For the text-containing cell, return its midpoint in [x, y] coordinate format. 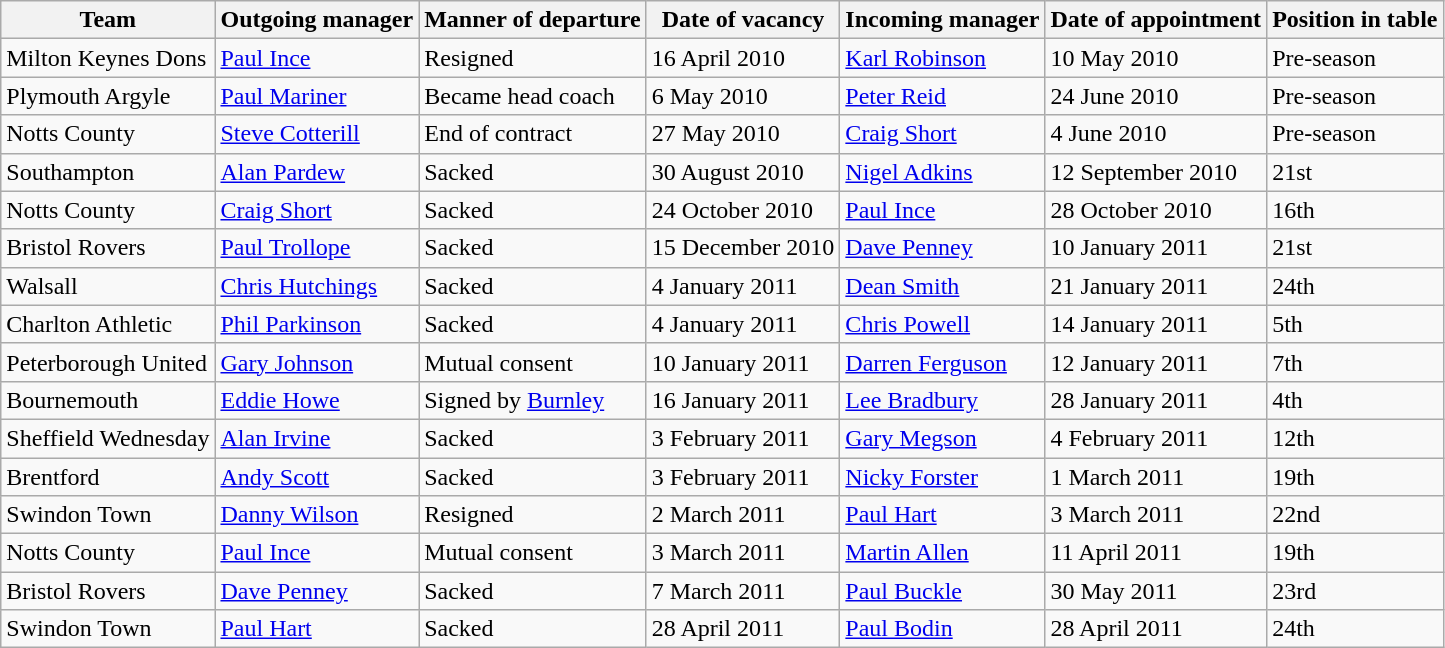
4 June 2010 [1156, 134]
Nicky Forster [942, 477]
Martin Allen [942, 553]
30 May 2011 [1156, 591]
Paul Mariner [317, 96]
Paul Buckle [942, 591]
Alan Pardew [317, 172]
2 March 2011 [743, 515]
Paul Trollope [317, 248]
27 May 2010 [743, 134]
Bournemouth [108, 400]
30 August 2010 [743, 172]
Outgoing manager [317, 20]
Plymouth Argyle [108, 96]
Alan Irvine [317, 438]
14 January 2011 [1156, 324]
Manner of departure [532, 20]
Lee Bradbury [942, 400]
16 January 2011 [743, 400]
Andy Scott [317, 477]
1 March 2011 [1156, 477]
10 May 2010 [1156, 58]
Peterborough United [108, 362]
Dean Smith [942, 286]
7th [1355, 362]
Karl Robinson [942, 58]
Darren Ferguson [942, 362]
7 March 2011 [743, 591]
Signed by Burnley [532, 400]
Steve Cotterill [317, 134]
Sheffield Wednesday [108, 438]
24 October 2010 [743, 210]
Milton Keynes Dons [108, 58]
Paul Bodin [942, 629]
4 February 2011 [1156, 438]
End of contract [532, 134]
12th [1355, 438]
Chris Powell [942, 324]
Gary Megson [942, 438]
28 October 2010 [1156, 210]
23rd [1355, 591]
Date of vacancy [743, 20]
Brentford [108, 477]
16th [1355, 210]
Danny Wilson [317, 515]
6 May 2010 [743, 96]
22nd [1355, 515]
24 June 2010 [1156, 96]
15 December 2010 [743, 248]
21 January 2011 [1156, 286]
Southampton [108, 172]
Charlton Athletic [108, 324]
Gary Johnson [317, 362]
Position in table [1355, 20]
Date of appointment [1156, 20]
Incoming manager [942, 20]
28 January 2011 [1156, 400]
Team [108, 20]
5th [1355, 324]
Peter Reid [942, 96]
Eddie Howe [317, 400]
Became head coach [532, 96]
Nigel Adkins [942, 172]
Walsall [108, 286]
Chris Hutchings [317, 286]
Phil Parkinson [317, 324]
16 April 2010 [743, 58]
12 January 2011 [1156, 362]
11 April 2011 [1156, 553]
4th [1355, 400]
12 September 2010 [1156, 172]
